Output the (x, y) coordinate of the center of the cell containing the given text.  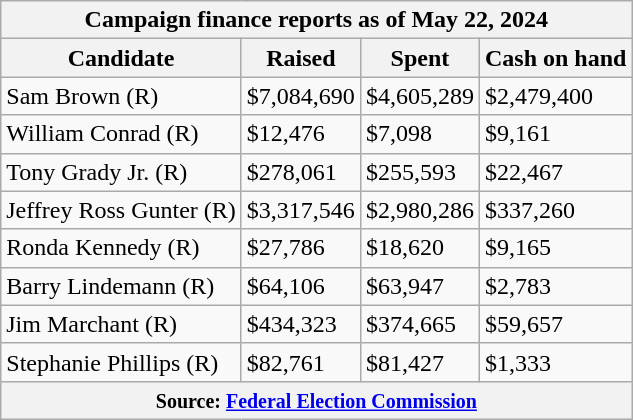
Sam Brown (R) (122, 96)
$2,980,286 (420, 210)
Barry Lindemann (R) (122, 286)
$63,947 (420, 286)
$1,333 (555, 362)
Cash on hand (555, 58)
$64,106 (300, 286)
$2,783 (555, 286)
$82,761 (300, 362)
Stephanie Phillips (R) (122, 362)
$59,657 (555, 324)
$2,479,400 (555, 96)
$27,786 (300, 248)
$337,260 (555, 210)
$434,323 (300, 324)
$374,665 (420, 324)
$255,593 (420, 172)
Ronda Kennedy (R) (122, 248)
$18,620 (420, 248)
$4,605,289 (420, 96)
Candidate (122, 58)
$7,098 (420, 134)
Source: Federal Election Commission (316, 400)
$9,161 (555, 134)
$7,084,690 (300, 96)
$3,317,546 (300, 210)
$12,476 (300, 134)
$9,165 (555, 248)
$22,467 (555, 172)
Raised (300, 58)
William Conrad (R) (122, 134)
$278,061 (300, 172)
Spent (420, 58)
Jim Marchant (R) (122, 324)
$81,427 (420, 362)
Tony Grady Jr. (R) (122, 172)
Jeffrey Ross Gunter (R) (122, 210)
Campaign finance reports as of May 22, 2024 (316, 20)
